Capture the cell that displays the provided text and extract its [x, y] central coordinate. 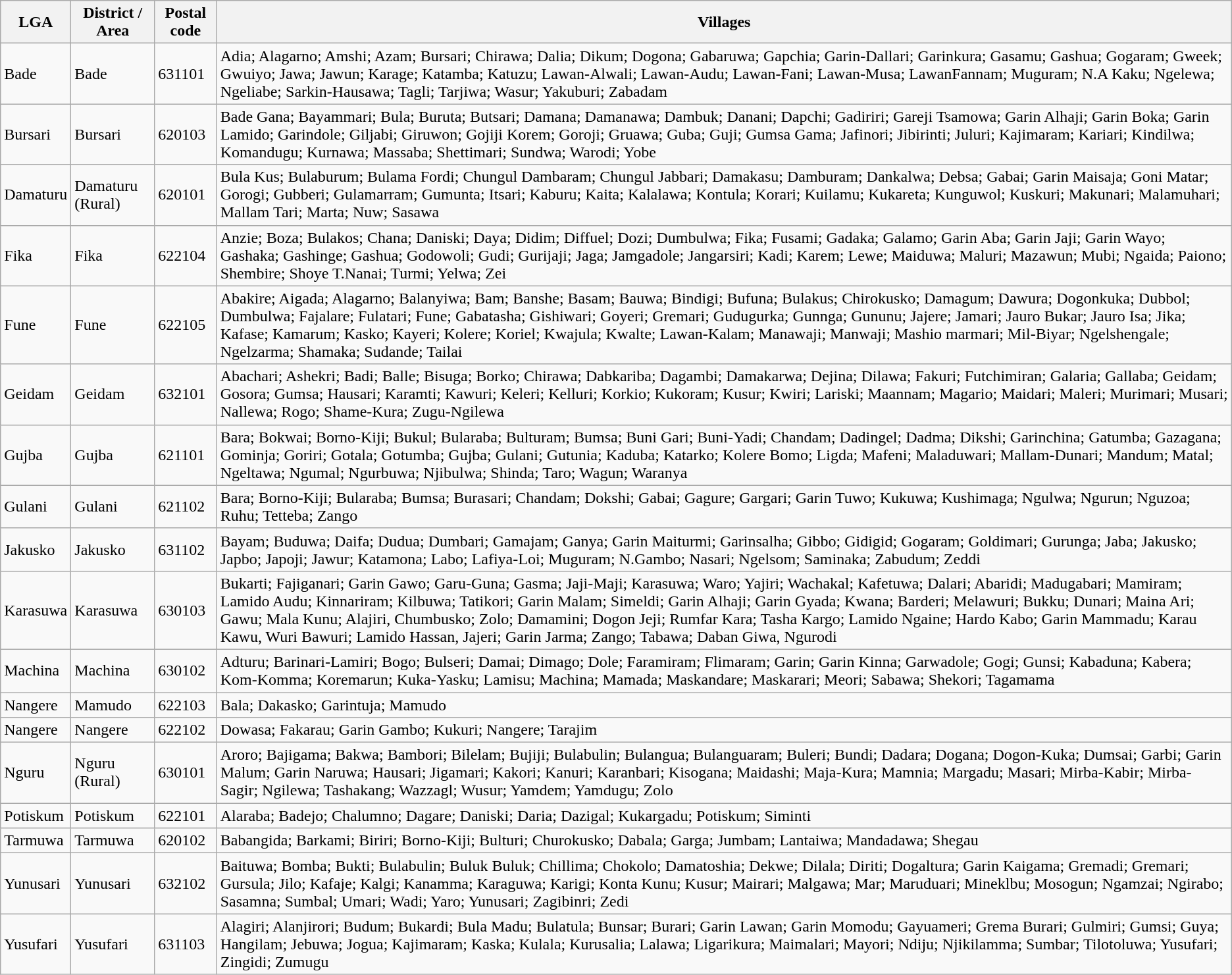
630102 [186, 670]
632102 [186, 883]
620102 [186, 841]
Dowasa; Fakarau; Garin Gambo; Kukuri; Nangere; Tarajim [724, 730]
Damaturu [36, 195]
631103 [186, 944]
Bala; Dakasko; Garintuja; Mamudo [724, 705]
622103 [186, 705]
621101 [186, 455]
630101 [186, 773]
622101 [186, 816]
622104 [186, 255]
631102 [186, 549]
Nguru (Rural) [113, 773]
632101 [186, 394]
622105 [186, 325]
Nguru [36, 773]
631101 [186, 74]
LGA [36, 22]
Villages [724, 22]
Babangida; Barkami; Biriri; Borno-Kiji; Bulturi; Churokusko; Dabala; Garga; Jumbam; Lantaiwa; Mandadawa; Shegau [724, 841]
Postal code [186, 22]
Mamudo [113, 705]
621102 [186, 507]
Alaraba; Badejo; Chalumno; Dagare; Daniski; Daria; Dazigal; Kukargadu; Potiskum; Siminti [724, 816]
District / Area [113, 22]
630103 [186, 610]
620103 [186, 134]
622102 [186, 730]
Damaturu (Rural) [113, 195]
620101 [186, 195]
